Extract the [X, Y] coordinate from the center of the cell holding the provided text.  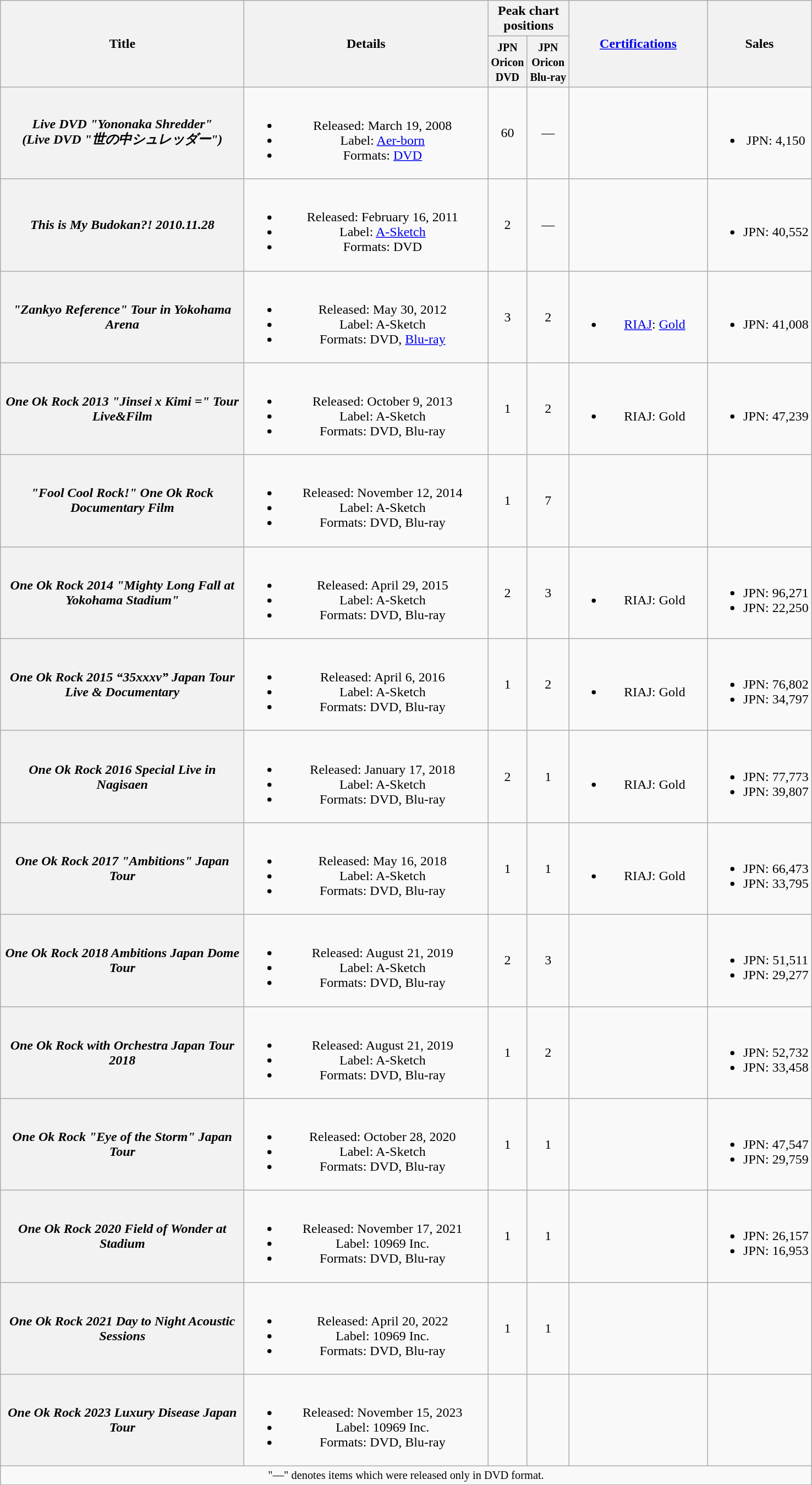
Peak chart positions [529, 19]
JPNOriconDVD [507, 62]
One Ok Rock 2015 “35xxxv” Japan Tour Live & Documentary [122, 685]
One Ok Rock 2016 Special Live in Nagisaen [122, 776]
Released: March 19, 2008Label: Aer-bornFormats: DVD [366, 133]
7 [548, 501]
"—" denotes items which were released only in DVD format. [406, 1476]
Released: November 15, 2023Label: 10969 Inc.Formats: DVD, Blu-ray [366, 1420]
JPN: 52,732 JPN: 33,458 [760, 1052]
Released: April 6, 2016Label: A-SketchFormats: DVD, Blu-ray [366, 685]
Live DVD "Yononaka Shredder" (Live DVD "世の中シュレッダー") [122, 133]
JPN: 77,773 JPN: 39,807 [760, 776]
One Ok Rock 2021 Day to Night Acoustic Sessions [122, 1329]
JPN: 76,802 JPN: 34,797 [760, 685]
JPN: 47,547 JPN: 29,759 [760, 1145]
One Ok Rock 2014 "Mighty Long Fall at Yokohama Stadium" [122, 592]
JPN: 4,150 [760, 133]
One Ok Rock 2017 "Ambitions" Japan Tour [122, 869]
JPN: 47,239 [760, 408]
Released: April 20, 2022Label: 10969 Inc.Formats: DVD, Blu-ray [366, 1329]
JPN: 96,271 JPN: 22,250 [760, 592]
"Fool Cool Rock!" One Ok Rock Documentary Film [122, 501]
Released: October 9, 2013Label: A-SketchFormats: DVD, Blu-ray [366, 408]
One Ok Rock 2023 Luxury Disease Japan Tour [122, 1420]
Released: February 16, 2011Label: A-SketchFormats: DVD [366, 225]
Released: November 12, 2014Label: A-SketchFormats: DVD, Blu-ray [366, 501]
Certifications [638, 44]
"Zankyo Reference" Tour in Yokohama Arena [122, 317]
One Ok Rock with Orchestra Japan Tour 2018 [122, 1052]
One Ok Rock 2020 Field of Wonder at Stadium [122, 1236]
JPNOriconBlu-ray [548, 62]
Title [122, 44]
Released: May 30, 2012Label: A-SketchFormats: DVD, Blu-ray [366, 317]
JPN: 51,511 JPN: 29,277 [760, 960]
This is My Budokan?! 2010.11.28 [122, 225]
JPN: 40,552 [760, 225]
JPN: 26,157 JPN: 16,953 [760, 1236]
Released: April 29, 2015Label: A-SketchFormats: DVD, Blu-ray [366, 592]
Released: January 17, 2018Label: A-SketchFormats: DVD, Blu-ray [366, 776]
One Ok Rock "Eye of the Storm" Japan Tour [122, 1145]
JPN: 41,008 [760, 317]
One Ok Rock 2018 Ambitions Japan Dome Tour [122, 960]
One Ok Rock 2013 "Jinsei x Kimi =" Tour Live&Film [122, 408]
Sales [760, 44]
60 [507, 133]
Released: November 17, 2021Label: 10969 Inc.Formats: DVD, Blu-ray [366, 1236]
Released: May 16, 2018Label: A-SketchFormats: DVD, Blu-ray [366, 869]
Details [366, 44]
Released: October 28, 2020Label: A-SketchFormats: DVD, Blu-ray [366, 1145]
JPN: 66,473 JPN: 33,795 [760, 869]
